From the cell containing the given text, extract its center point as (x, y) coordinate. 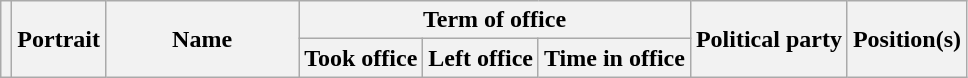
Left office (481, 58)
Took office (361, 58)
Position(s) (906, 39)
Political party (768, 39)
Name (202, 39)
Portrait (59, 39)
Time in office (614, 58)
Term of office (495, 20)
